Capture the cell that displays the provided text and extract its (x, y) central coordinate. 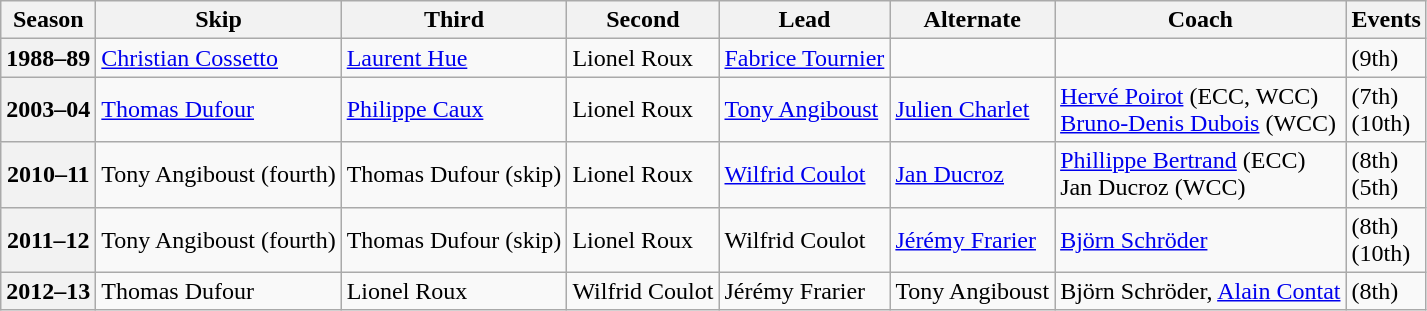
Laurent Hue (454, 58)
1988–89 (48, 58)
Alternate (972, 20)
Season (48, 20)
2011–12 (48, 240)
Coach (1200, 20)
2012–13 (48, 291)
Third (454, 20)
Hervé Poirot (ECC, WCC)Bruno-Denis Dubois (WCC) (1200, 110)
Fabrice Tournier (804, 58)
(8th) (1386, 291)
(8th) (5th) (1386, 174)
(8th) (10th) (1386, 240)
Skip (218, 20)
(7th) (10th) (1386, 110)
Björn Schröder, Alain Contat (1200, 291)
Second (643, 20)
(9th) (1386, 58)
Christian Cossetto (218, 58)
Björn Schröder (1200, 240)
Lead (804, 20)
Jan Ducroz (972, 174)
2003–04 (48, 110)
2010–11 (48, 174)
Phillippe Bertrand (ECC)Jan Ducroz (WCC) (1200, 174)
Philippe Caux (454, 110)
Julien Charlet (972, 110)
Events (1386, 20)
